Scan for the cell matching the given text and deliver its (X, Y) coordinate at center. 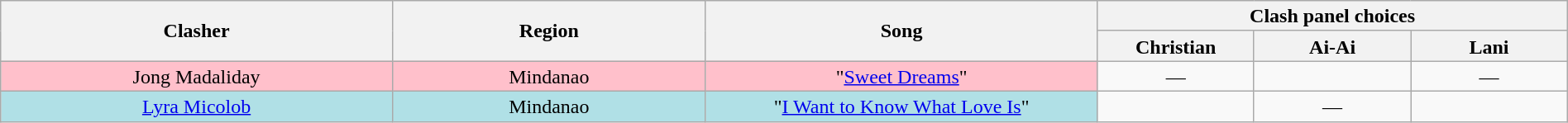
"I Want to Know What Love Is" (901, 106)
Song (901, 31)
Christian (1176, 46)
Region (549, 31)
Lyra Micolob (197, 106)
Clasher (197, 31)
Ai-Ai (1331, 46)
"Sweet Dreams" (901, 76)
Clash panel choices (1332, 17)
Jong Madaliday (197, 76)
Lani (1489, 46)
